From the cell containing the given text, extract its center point as (x, y) coordinate. 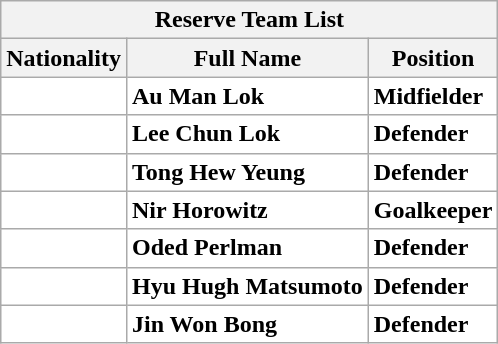
Hyu Hugh Matsumoto (247, 286)
Nationality (64, 58)
Position (433, 58)
Goalkeeper (433, 210)
Midfielder (433, 96)
Tong Hew Yeung (247, 172)
Oded Perlman (247, 248)
Nir Horowitz (247, 210)
Jin Won Bong (247, 324)
Full Name (247, 58)
Au Man Lok (247, 96)
Reserve Team List (250, 20)
Lee Chun Lok (247, 134)
